Locate the cell with the specified text and output its [x, y] center coordinate. 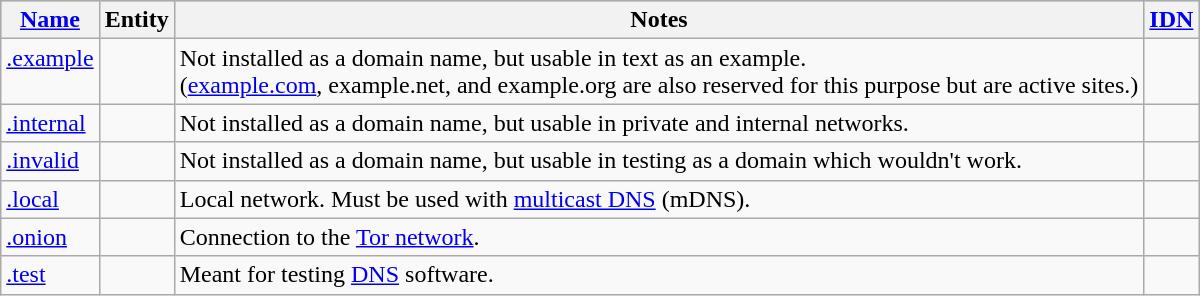
Name [50, 20]
.invalid [50, 161]
.onion [50, 237]
IDN [1172, 20]
Local network. Must be used with multicast DNS (mDNS). [659, 199]
Notes [659, 20]
.local [50, 199]
Not installed as a domain name, but usable in private and internal networks. [659, 123]
.example [50, 72]
Connection to the Tor network. [659, 237]
Not installed as a domain name, but usable in testing as a domain which wouldn't work. [659, 161]
Entity [136, 20]
Meant for testing DNS software. [659, 275]
.test [50, 275]
.internal [50, 123]
